Scan for the cell matching the given text and deliver its (x, y) coordinate at center. 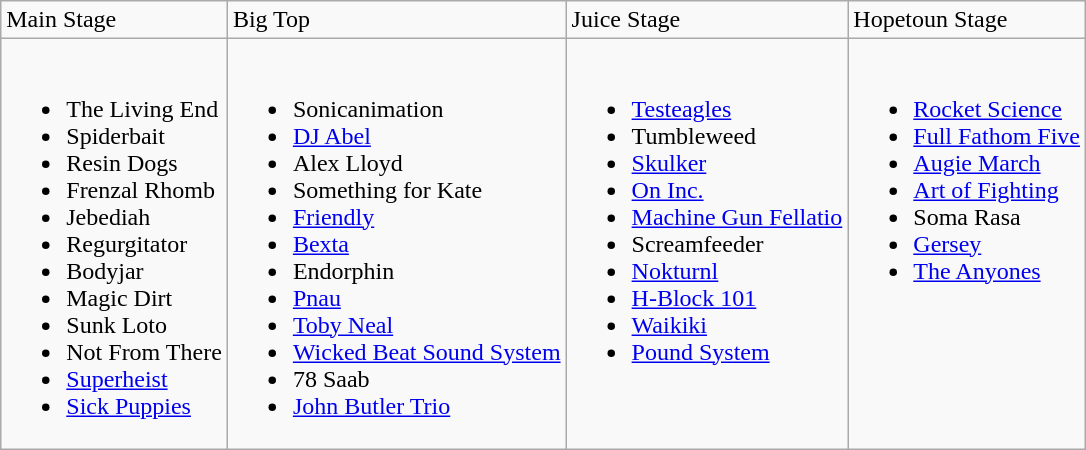
Big Top (396, 20)
Main Stage (114, 20)
The Living EndSpiderbaitResin DogsFrenzal RhombJebediahRegurgitatorBodyjarMagic DirtSunk LotoNot From ThereSuperheistSick Puppies (114, 244)
SonicanimationDJ AbelAlex LloydSomething for KateFriendlyBextaEndorphinPnauToby NealWicked Beat Sound System78 SaabJohn Butler Trio (396, 244)
Juice Stage (707, 20)
TesteaglesTumbleweedSkulkerOn Inc.Machine Gun FellatioScreamfeederNokturnlH-Block 101WaikikiPound System (707, 244)
Rocket ScienceFull Fathom FiveAugie MarchArt of FightingSoma RasaGerseyThe Anyones (967, 244)
Hopetoun Stage (967, 20)
